Provide the (x, y) coordinate of the cell's center where the given text is located.  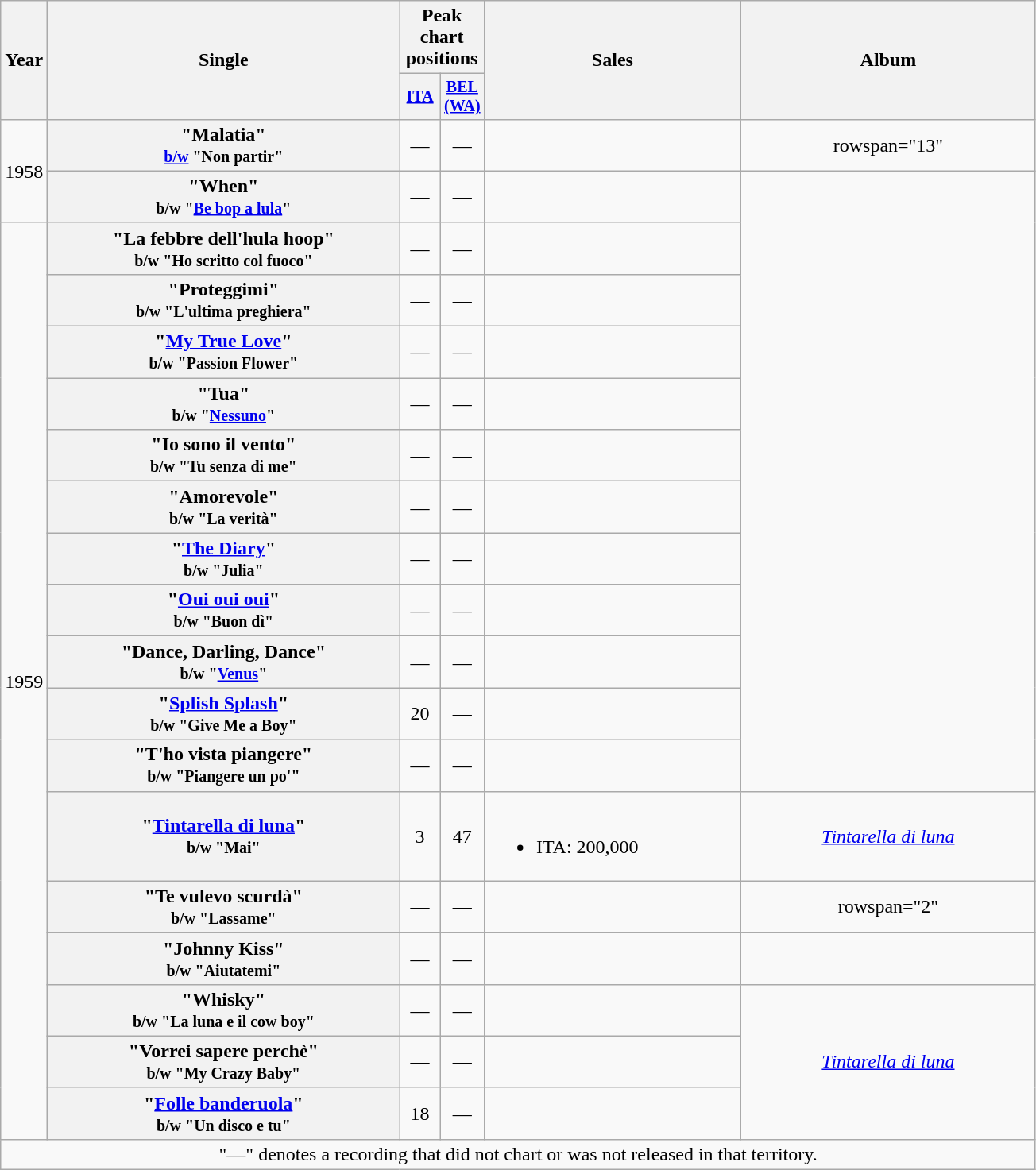
"The Diary"b/w "Julia" (224, 559)
"La febbre dell'hula hoop"b/w "Ho scritto col fuoco" (224, 248)
ITA (419, 97)
"Malatia"b/w "Non partir" (224, 145)
47 (462, 836)
"Vorrei sapere perchè"b/w "My Crazy Baby" (224, 1061)
Sales (612, 60)
"Whisky"b/w "La luna e il cow boy" (224, 1010)
"Dance, Darling, Dance"b/w "Venus" (224, 662)
"When"b/w "Be bop a lula" (224, 197)
18 (419, 1114)
"Io sono il vento"b/w "Tu senza di me" (224, 456)
"Johnny Kiss"b/w "Aiutatemi" (224, 958)
"Folle banderuola"b/w "Un disco e tu" (224, 1114)
3 (419, 836)
"Oui oui oui"b/w "Buon dì" (224, 610)
"Proteggimi"b/w "L'ultima preghiera" (224, 300)
"Amorevole"b/w "La verità" (224, 507)
"Splish Splash"b/w "Give Me a Boy" (224, 713)
1959 (24, 681)
"Tua"b/w "Nessuno" (224, 404)
"My True Love"b/w "Passion Flower" (224, 353)
20 (419, 713)
"T'ho vista piangere"b/w "Piangere un po'" (224, 766)
BEL(WA) (462, 97)
Peak chart positions (442, 37)
Single (224, 60)
rowspan="2" (888, 907)
ITA: 200,000 (612, 836)
Album (888, 60)
1958 (24, 171)
"—" denotes a recording that did not chart or was not released in that territory. (518, 1154)
"Tintarella di luna"b/w "Mai" (224, 836)
rowspan="13" (888, 145)
Year (24, 60)
"Te vulevo scurdà"b/w "Lassame" (224, 907)
